Provide the (x, y) coordinate of the cell's center where the given text is located.  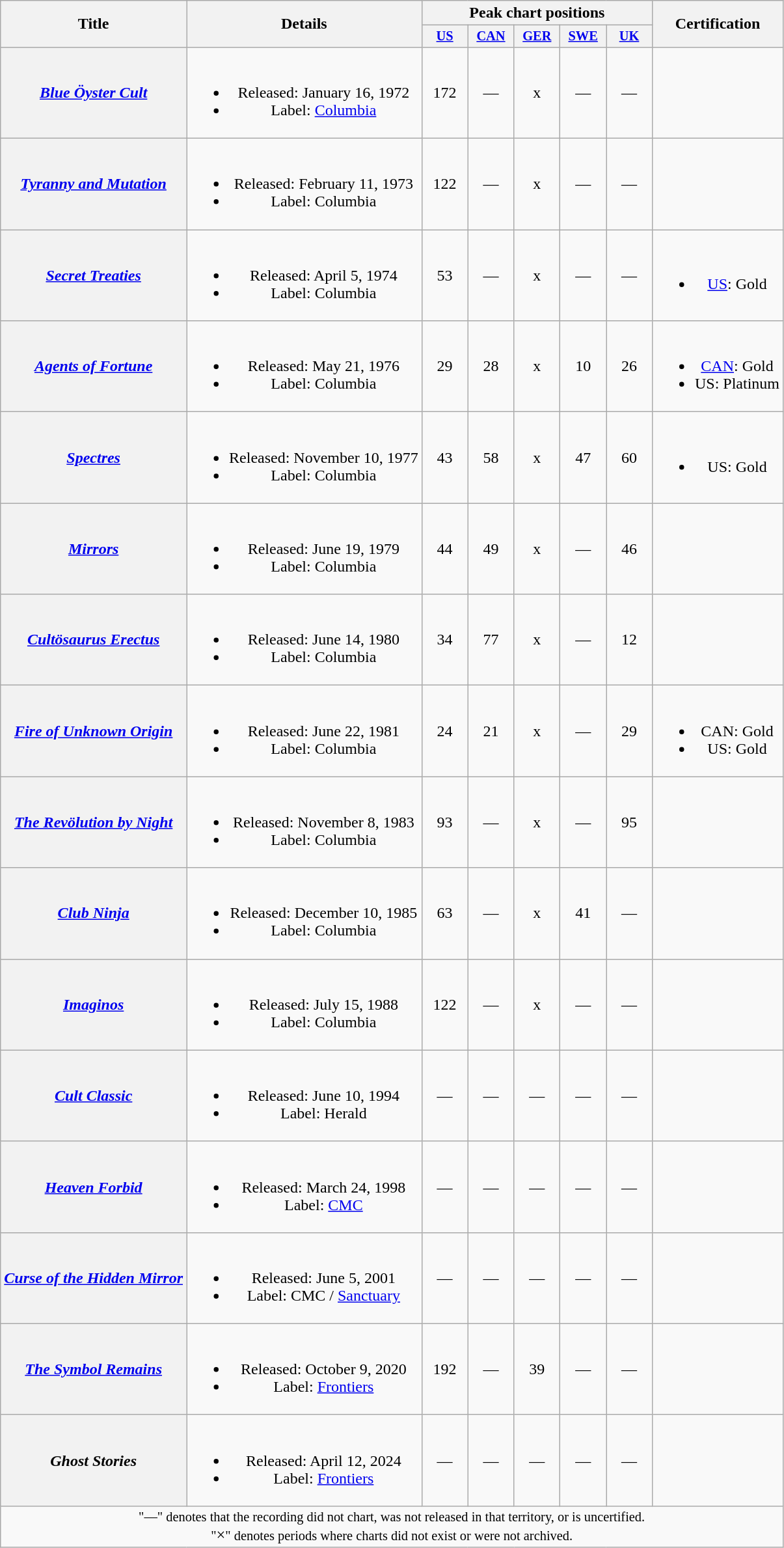
The Symbol Remains (94, 1369)
Peak chart positions (537, 13)
Title (94, 24)
Blue Öyster Cult (94, 92)
Released: November 8, 1983Label: Columbia (304, 822)
Released: April 5, 1974Label: Columbia (304, 275)
Secret Treaties (94, 275)
Mirrors (94, 549)
49 (491, 549)
Released: June 22, 1981Label: Columbia (304, 731)
Club Ninja (94, 913)
44 (445, 549)
95 (630, 822)
24 (445, 731)
Released: March 24, 1998Label: CMC (304, 1187)
Released: April 12, 2024Label: Frontiers (304, 1460)
28 (491, 366)
CAN: GoldUS: Gold (717, 731)
192 (445, 1369)
46 (630, 549)
Released: May 21, 1976Label: Columbia (304, 366)
Ghost Stories (94, 1460)
43 (445, 458)
Heaven Forbid (94, 1187)
63 (445, 913)
41 (583, 913)
Released: June 14, 1980Label: Columbia (304, 640)
CAN: GoldUS: Platinum (717, 366)
Tyranny and Mutation (94, 184)
93 (445, 822)
34 (445, 640)
Cultösaurus Erectus (94, 640)
53 (445, 275)
Released: June 5, 2001Label: CMC / Sanctuary (304, 1278)
GER (537, 36)
Cult Classic (94, 1096)
47 (583, 458)
12 (630, 640)
US (445, 36)
10 (583, 366)
Released: February 11, 1973Label: Columbia (304, 184)
Certification (717, 24)
UK (630, 36)
Released: June 10, 1994Label: Herald (304, 1096)
26 (630, 366)
Released: October 9, 2020Label: Frontiers (304, 1369)
CAN (491, 36)
Agents of Fortune (94, 366)
Released: July 15, 1988Label: Columbia (304, 1004)
SWE (583, 36)
60 (630, 458)
Curse of the Hidden Mirror (94, 1278)
The Revölution by Night (94, 822)
77 (491, 640)
Spectres (94, 458)
Imaginos (94, 1004)
39 (537, 1369)
Released: December 10, 1985Label: Columbia (304, 913)
Released: November 10, 1977Label: Columbia (304, 458)
Released: June 19, 1979Label: Columbia (304, 549)
Details (304, 24)
172 (445, 92)
Released: January 16, 1972Label: Columbia (304, 92)
21 (491, 731)
Fire of Unknown Origin (94, 731)
58 (491, 458)
